Search for the cell housing the specified text and yield its [X, Y] center coordinate. 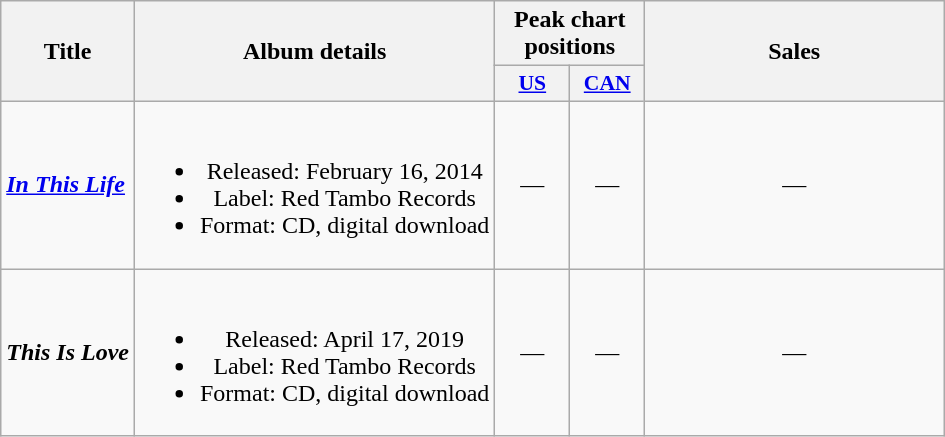
This Is Love [68, 352]
Title [68, 52]
Released: April 17, 2019Label: Red Tambo RecordsFormat: CD, digital download [314, 352]
US [532, 84]
In This Life [68, 184]
Album details [314, 52]
CAN [608, 84]
Peak chart positions [570, 34]
Sales [794, 52]
Released: February 16, 2014Label: Red Tambo RecordsFormat: CD, digital download [314, 184]
